Identify which cell holds the provided text, then report its (X, Y) central coordinate. 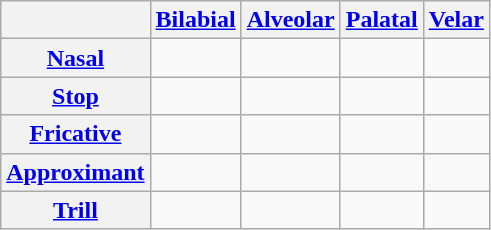
Bilabial (196, 20)
Stop (76, 96)
Trill (76, 210)
Approximant (76, 172)
Palatal (382, 20)
Nasal (76, 58)
Fricative (76, 134)
Velar (456, 20)
Alveolar (290, 20)
